For the text-containing cell, return its midpoint in [x, y] coordinate format. 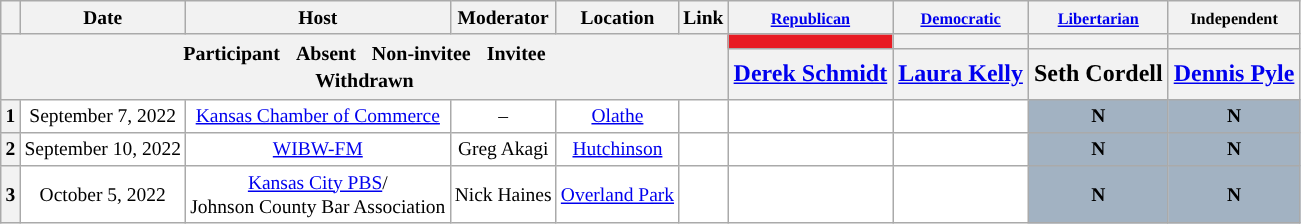
September 7, 2022 [103, 116]
Kansas City PBS/Johnson County Bar Association [318, 194]
Derek Schmidt [810, 74]
Independent [1234, 18]
Dennis Pyle [1234, 74]
October 5, 2022 [103, 194]
WIBW-FM [318, 148]
Libertarian [1098, 18]
2 [10, 148]
Link [704, 18]
Overland Park [617, 194]
Nick Haines [503, 194]
Seth Cordell [1098, 74]
– [503, 116]
1 [10, 116]
Moderator [503, 18]
Hutchinson [617, 148]
Laura Kelly [961, 74]
Greg Akagi [503, 148]
Kansas Chamber of Commerce [318, 116]
Olathe [617, 116]
Date [103, 18]
September 10, 2022 [103, 148]
Republican [810, 18]
Democratic [961, 18]
Location [617, 18]
Participant Absent Non-invitee Invitee Withdrawn [364, 66]
3 [10, 194]
Host [318, 18]
